Search for the cell housing the specified text and yield its [x, y] center coordinate. 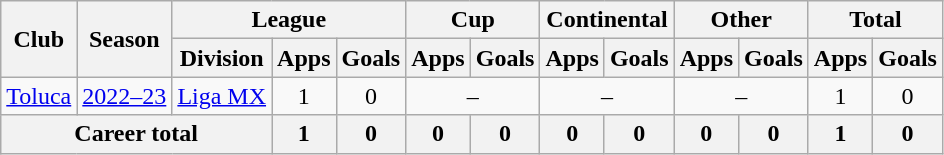
Season [124, 39]
League [289, 20]
2022–23 [124, 96]
Club [39, 39]
Liga MX [222, 96]
Toluca [39, 96]
Continental [607, 20]
Cup [473, 20]
Career total [136, 134]
Total [875, 20]
Division [222, 58]
Other [741, 20]
